Return the [x, y] coordinate for the center point of the cell that contains the specified text.  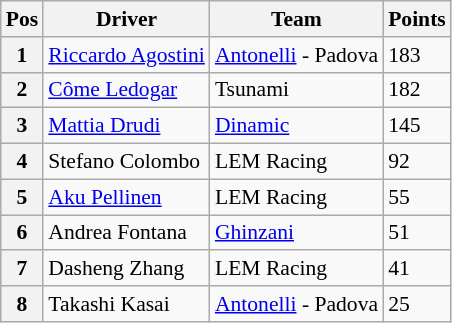
182 [417, 90]
Mattia Drudi [126, 126]
7 [22, 269]
51 [417, 233]
Pos [22, 19]
55 [417, 197]
Points [417, 19]
Aku Pellinen [126, 197]
1 [22, 55]
Stefano Colombo [126, 162]
41 [417, 269]
Driver [126, 19]
92 [417, 162]
145 [417, 126]
Team [296, 19]
183 [417, 55]
2 [22, 90]
Tsunami [296, 90]
3 [22, 126]
Ghinzani [296, 233]
Riccardo Agostini [126, 55]
25 [417, 304]
Takashi Kasai [126, 304]
5 [22, 197]
Côme Ledogar [126, 90]
6 [22, 233]
Dinamic [296, 126]
4 [22, 162]
8 [22, 304]
Dasheng Zhang [126, 269]
Andrea Fontana [126, 233]
